Scan for the cell matching the given text and deliver its (x, y) coordinate at center. 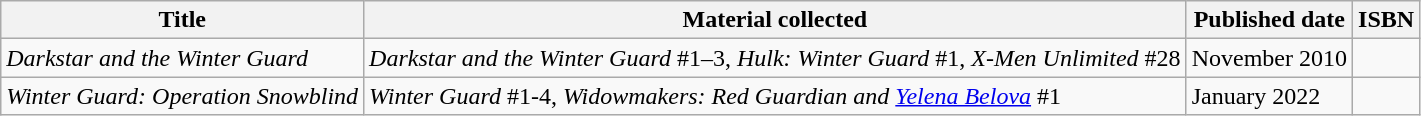
Winter Guard: Operation Snowblind (182, 96)
Title (182, 20)
Winter Guard #1-4, Widowmakers: Red Guardian and Yelena Belova #1 (776, 96)
Published date (1269, 20)
ISBN (1386, 20)
Material collected (776, 20)
Darkstar and the Winter Guard (182, 58)
November 2010 (1269, 58)
Darkstar and the Winter Guard #1–3, Hulk: Winter Guard #1, X-Men Unlimited #28 (776, 58)
January 2022 (1269, 96)
